Find where the given text appears and provide that cell's center as (X, Y) coordinate. 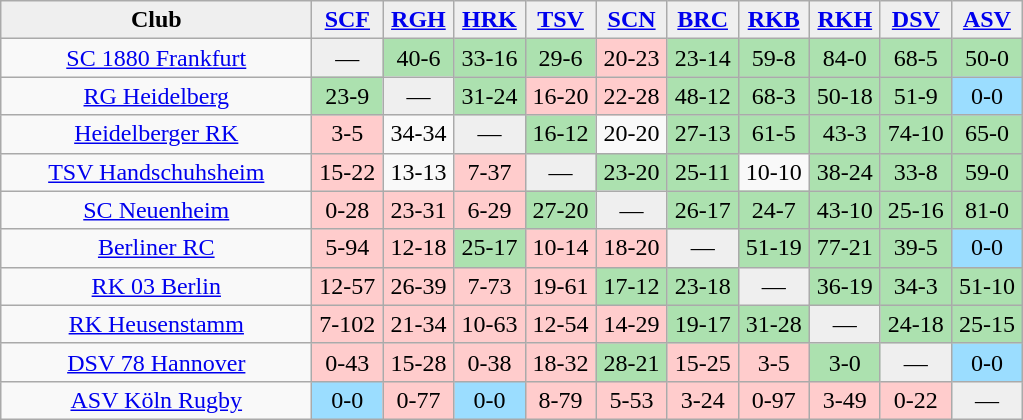
5-53 (632, 400)
16-20 (560, 96)
18-20 (632, 248)
38-24 (844, 172)
31-24 (490, 96)
25-17 (490, 248)
25-16 (916, 210)
7-102 (348, 324)
0-77 (418, 400)
15-22 (348, 172)
21-34 (418, 324)
48-12 (702, 96)
0-28 (348, 210)
Heidelberger RK (156, 134)
68-5 (916, 58)
DSV (916, 20)
0-38 (490, 362)
50-0 (986, 58)
28-21 (632, 362)
27-13 (702, 134)
SC 1880 Frankfurt (156, 58)
RG Heidelberg (156, 96)
26-17 (702, 210)
33-16 (490, 58)
23-9 (348, 96)
6-29 (490, 210)
77-21 (844, 248)
34-34 (418, 134)
19-61 (560, 286)
40-6 (418, 58)
84-0 (844, 58)
5-94 (348, 248)
SCN (632, 20)
25-11 (702, 172)
23-31 (418, 210)
Berliner RC (156, 248)
DSV 78 Hannover (156, 362)
20-23 (632, 58)
51-19 (774, 248)
31-28 (774, 324)
7-73 (490, 286)
61-5 (774, 134)
RKB (774, 20)
17-12 (632, 286)
68-3 (774, 96)
10-63 (490, 324)
RKH (844, 20)
81-0 (986, 210)
7-37 (490, 172)
59-8 (774, 58)
34-3 (916, 286)
39-5 (916, 248)
14-29 (632, 324)
ASV (986, 20)
TSV (560, 20)
ASV Köln Rugby (156, 400)
BRC (702, 20)
15-28 (418, 362)
RK 03 Berlin (156, 286)
12-57 (348, 286)
24-18 (916, 324)
23-18 (702, 286)
10-10 (774, 172)
12-18 (418, 248)
13-13 (418, 172)
16-12 (560, 134)
74-10 (916, 134)
24-7 (774, 210)
27-20 (560, 210)
RGH (418, 20)
43-3 (844, 134)
65-0 (986, 134)
TSV Handschuhsheim (156, 172)
59-0 (986, 172)
SCF (348, 20)
Club (156, 20)
19-17 (702, 324)
36-19 (844, 286)
3-24 (702, 400)
23-14 (702, 58)
23-20 (632, 172)
8-79 (560, 400)
20-20 (632, 134)
29-6 (560, 58)
0-97 (774, 400)
43-10 (844, 210)
26-39 (418, 286)
33-8 (916, 172)
SC Neuenheim (156, 210)
HRK (490, 20)
51-10 (986, 286)
12-54 (560, 324)
51-9 (916, 96)
10-14 (560, 248)
22-28 (632, 96)
3-49 (844, 400)
25-15 (986, 324)
50-18 (844, 96)
RK Heusenstamm (156, 324)
3-0 (844, 362)
18-32 (560, 362)
0-43 (348, 362)
15-25 (702, 362)
0-22 (916, 400)
